Find where the given text appears and provide that cell's center as (X, Y) coordinate. 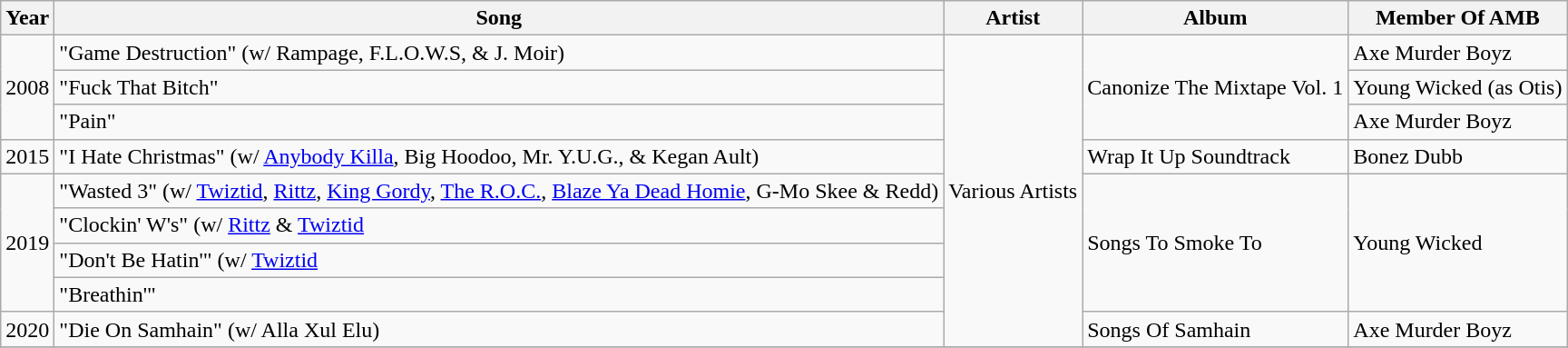
"Fuck That Bitch" (499, 87)
"I Hate Christmas" (w/ Anybody Killa, Big Hoodoo, Mr. Y.U.G., & Kegan Ault) (499, 156)
Young Wicked (as Otis) (1457, 87)
"Breathin'" (499, 294)
"Die On Samhain" (w/ Alla Xul Elu) (499, 329)
Various Artists (1013, 191)
Canonize The Mixtape Vol. 1 (1216, 87)
"Game Destruction" (w/ Rampage, F.L.O.W.S, & J. Moir) (499, 53)
Artist (1013, 18)
"Clockin' W's" (w/ Rittz & Twiztid (499, 225)
"Wasted 3" (w/ Twiztid, Rittz, King Gordy, The R.O.C., Blaze Ya Dead Homie, G-Mo Skee & Redd) (499, 191)
Young Wicked (1457, 243)
2019 (27, 243)
"Don't Be Hatin'" (w/ Twiztid (499, 260)
Member Of AMB (1457, 18)
"Pain" (499, 122)
Song (499, 18)
Songs Of Samhain (1216, 329)
Album (1216, 18)
2015 (27, 156)
Songs To Smoke To (1216, 243)
2020 (27, 329)
Bonez Dubb (1457, 156)
Wrap It Up Soundtrack (1216, 156)
Year (27, 18)
2008 (27, 87)
